Provide the (x, y) coordinate of the cell's center where the given text is located.  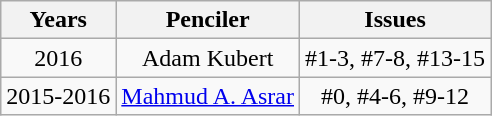
2015-2016 (58, 96)
Penciler (208, 20)
Mahmud A. Asrar (208, 96)
#0, #4-6, #9-12 (396, 96)
Years (58, 20)
Adam Kubert (208, 58)
#1-3, #7-8, #13-15 (396, 58)
2016 (58, 58)
Issues (396, 20)
